Identify which cell holds the provided text, then report its [x, y] central coordinate. 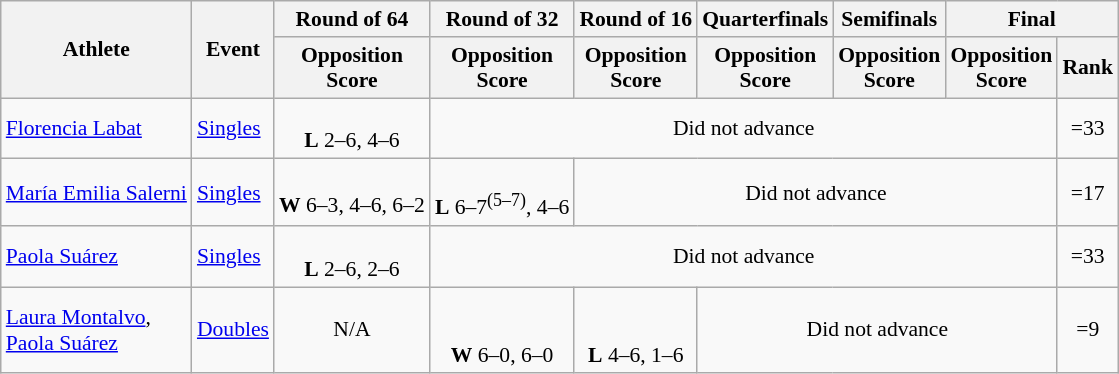
María Emilia Salerni [96, 192]
L 2–6, 4–6 [352, 128]
L 4–6, 1–6 [636, 330]
Doubles [233, 330]
L 2–6, 2–6 [352, 256]
Florencia Labat [96, 128]
=9 [1088, 330]
Final [1032, 19]
Event [233, 50]
W 6–3, 4–6, 6–2 [352, 192]
=17 [1088, 192]
Round of 64 [352, 19]
L 6–7(5–7), 4–6 [502, 192]
Round of 16 [636, 19]
Quarterfinals [765, 19]
Athlete [96, 50]
Laura Montalvo, Paola Suárez [96, 330]
Rank [1088, 68]
W 6–0, 6–0 [502, 330]
Paola Suárez [96, 256]
N/A [352, 330]
Semifinals [889, 19]
Round of 32 [502, 19]
